Return the [X, Y] coordinate for the center point of the cell that contains the specified text.  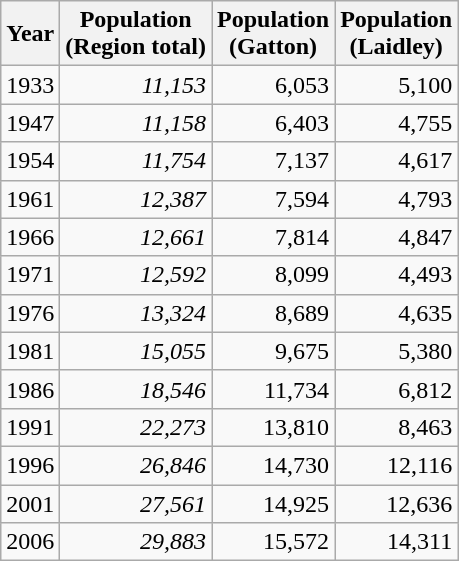
11,158 [136, 123]
1966 [30, 237]
Year [30, 34]
14,925 [274, 503]
4,493 [396, 275]
22,273 [136, 427]
2001 [30, 503]
7,137 [274, 161]
12,387 [136, 199]
5,380 [396, 351]
1971 [30, 275]
15,055 [136, 351]
12,116 [396, 465]
6,812 [396, 389]
12,592 [136, 275]
12,661 [136, 237]
7,594 [274, 199]
8,689 [274, 313]
1954 [30, 161]
1996 [30, 465]
4,617 [396, 161]
18,546 [136, 389]
11,734 [274, 389]
12,636 [396, 503]
11,153 [136, 85]
13,324 [136, 313]
1991 [30, 427]
27,561 [136, 503]
Population(Region total) [136, 34]
9,675 [274, 351]
13,810 [274, 427]
1986 [30, 389]
14,730 [274, 465]
1961 [30, 199]
1976 [30, 313]
4,793 [396, 199]
1933 [30, 85]
4,755 [396, 123]
8,099 [274, 275]
4,635 [396, 313]
6,053 [274, 85]
1981 [30, 351]
1947 [30, 123]
Population(Gatton) [274, 34]
4,847 [396, 237]
14,311 [396, 542]
15,572 [274, 542]
11,754 [136, 161]
29,883 [136, 542]
26,846 [136, 465]
Population(Laidley) [396, 34]
6,403 [274, 123]
5,100 [396, 85]
2006 [30, 542]
8,463 [396, 427]
7,814 [274, 237]
